Capture the cell that displays the provided text and extract its [x, y] central coordinate. 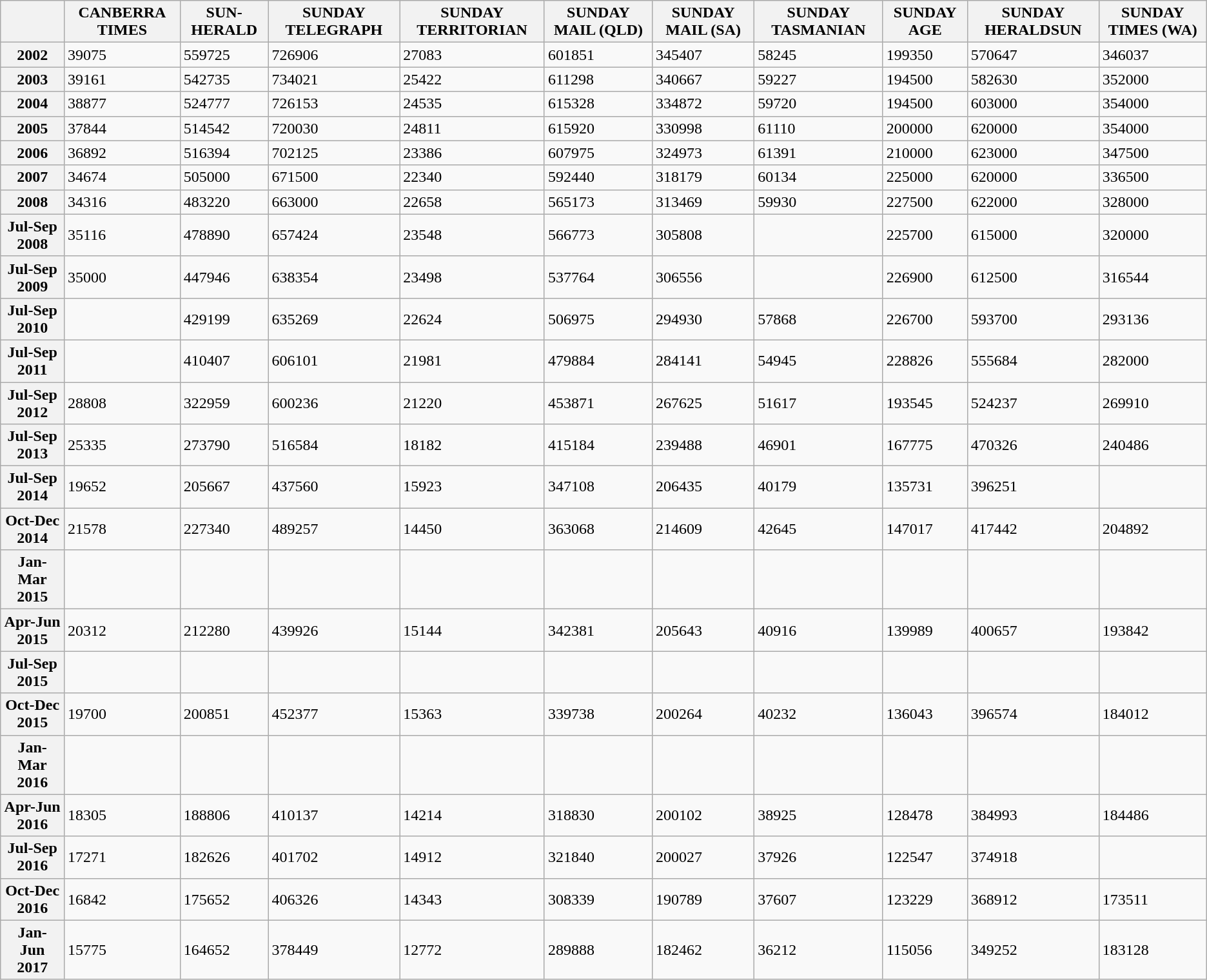
453871 [598, 402]
175652 [224, 899]
51617 [819, 402]
34674 [123, 177]
Jul-Sep 2008 [32, 235]
478890 [224, 235]
239488 [703, 445]
SUNDAY TIMES (WA) [1153, 22]
606101 [334, 361]
401702 [334, 857]
726153 [334, 104]
CANBERRA TIMES [123, 22]
396574 [1033, 714]
570647 [1033, 55]
37926 [819, 857]
199350 [925, 55]
622000 [1033, 202]
23548 [472, 235]
39075 [123, 55]
16842 [123, 899]
340667 [703, 79]
384993 [1033, 815]
193842 [1153, 631]
15775 [123, 950]
Apr-Jun 2016 [32, 815]
164652 [224, 950]
352000 [1153, 79]
615000 [1033, 235]
40232 [819, 714]
313469 [703, 202]
42645 [819, 529]
Jan- Jun 2017 [32, 950]
417442 [1033, 529]
565173 [598, 202]
284141 [703, 361]
14450 [472, 529]
269910 [1153, 402]
Jul-Sep 2015 [32, 672]
Jan-Mar 2016 [32, 765]
410137 [334, 815]
559725 [224, 55]
226900 [925, 277]
205643 [703, 631]
Jul-Sep 2010 [32, 318]
210000 [925, 153]
58245 [819, 55]
282000 [1153, 361]
305808 [703, 235]
SUNDAY AGE [925, 22]
671500 [334, 177]
18305 [123, 815]
57868 [819, 318]
345407 [703, 55]
470326 [1033, 445]
23386 [472, 153]
603000 [1033, 104]
200264 [703, 714]
368912 [1033, 899]
2008 [32, 202]
40916 [819, 631]
2005 [32, 128]
182462 [703, 950]
483220 [224, 202]
566773 [598, 235]
115056 [925, 950]
2003 [32, 79]
136043 [925, 714]
2007 [32, 177]
25422 [472, 79]
28808 [123, 402]
336500 [1153, 177]
190789 [703, 899]
308339 [598, 899]
415184 [598, 445]
612500 [1033, 277]
506975 [598, 318]
200102 [703, 815]
225000 [925, 177]
14214 [472, 815]
Oct-Dec 2015 [32, 714]
294930 [703, 318]
330998 [703, 128]
514542 [224, 128]
206435 [703, 487]
524237 [1033, 402]
437560 [334, 487]
322959 [224, 402]
173511 [1153, 899]
21220 [472, 402]
396251 [1033, 487]
306556 [703, 277]
135731 [925, 487]
321840 [598, 857]
638354 [334, 277]
12772 [472, 950]
601851 [598, 55]
25335 [123, 445]
Jul-Sep 2012 [32, 402]
324973 [703, 153]
122547 [925, 857]
35116 [123, 235]
21578 [123, 529]
615920 [598, 128]
611298 [598, 79]
Jul-Sep 2014 [32, 487]
555684 [1033, 361]
349252 [1033, 950]
240486 [1153, 445]
Jul-Sep 2009 [32, 277]
SUNDAY TELEGRAPH [334, 22]
214609 [703, 529]
363068 [598, 529]
184012 [1153, 714]
15363 [472, 714]
167775 [925, 445]
479884 [598, 361]
14912 [472, 857]
22658 [472, 202]
582630 [1033, 79]
205667 [224, 487]
139989 [925, 631]
318830 [598, 815]
39161 [123, 79]
37844 [123, 128]
726906 [334, 55]
14343 [472, 899]
54945 [819, 361]
593700 [1033, 318]
22340 [472, 177]
20312 [123, 631]
516584 [334, 445]
184486 [1153, 815]
734021 [334, 79]
635269 [334, 318]
615328 [598, 104]
24535 [472, 104]
Jul-Sep 2016 [32, 857]
200027 [703, 857]
188806 [224, 815]
600236 [334, 402]
34316 [123, 202]
17271 [123, 857]
204892 [1153, 529]
200851 [224, 714]
SUNDAY MAIL (SA) [703, 22]
193545 [925, 402]
2006 [32, 153]
15144 [472, 631]
Jul-Sep 2011 [32, 361]
19652 [123, 487]
35000 [123, 277]
347108 [598, 487]
Oct-Dec 2014 [32, 529]
59720 [819, 104]
21981 [472, 361]
SUNDAY TASMANIAN [819, 22]
19700 [123, 714]
183128 [1153, 950]
SUNDAY TERRITORIAN [472, 22]
339738 [598, 714]
147017 [925, 529]
18182 [472, 445]
400657 [1033, 631]
SUNDAY MAIL (QLD) [598, 22]
447946 [224, 277]
318179 [703, 177]
38877 [123, 104]
200000 [925, 128]
592440 [598, 177]
289888 [598, 950]
293136 [1153, 318]
36212 [819, 950]
410407 [224, 361]
267625 [703, 402]
212280 [224, 631]
452377 [334, 714]
657424 [334, 235]
429199 [224, 318]
524777 [224, 104]
SUNDAY HERALDSUN [1033, 22]
225700 [925, 235]
38925 [819, 815]
227500 [925, 202]
273790 [224, 445]
378449 [334, 950]
36892 [123, 153]
542735 [224, 79]
59227 [819, 79]
623000 [1033, 153]
346037 [1153, 55]
537764 [598, 277]
505000 [224, 177]
342381 [598, 631]
61391 [819, 153]
489257 [334, 529]
607975 [598, 153]
328000 [1153, 202]
46901 [819, 445]
334872 [703, 104]
227340 [224, 529]
27083 [472, 55]
2004 [32, 104]
316544 [1153, 277]
22624 [472, 318]
374918 [1033, 857]
226700 [925, 318]
SUN-HERALD [224, 22]
516394 [224, 153]
23498 [472, 277]
24811 [472, 128]
347500 [1153, 153]
182626 [224, 857]
702125 [334, 153]
60134 [819, 177]
Apr-Jun 2015 [32, 631]
406326 [334, 899]
128478 [925, 815]
Oct-Dec 2016 [32, 899]
663000 [334, 202]
15923 [472, 487]
228826 [925, 361]
439926 [334, 631]
2002 [32, 55]
59930 [819, 202]
Jul-Sep 2013 [32, 445]
61110 [819, 128]
720030 [334, 128]
Jan-Mar 2015 [32, 580]
320000 [1153, 235]
123229 [925, 899]
37607 [819, 899]
40179 [819, 487]
